Search for the cell housing the specified text and yield its (X, Y) center coordinate. 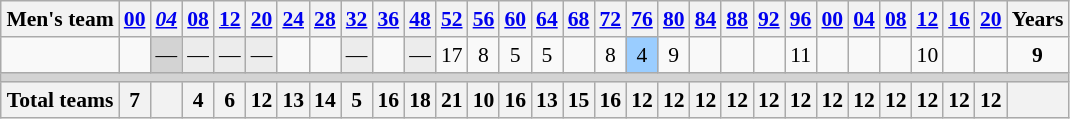
24 (293, 19)
88 (737, 19)
21 (452, 101)
56 (484, 19)
15 (579, 101)
11 (801, 55)
18 (420, 101)
7 (135, 101)
64 (547, 19)
84 (706, 19)
60 (515, 19)
6 (230, 101)
36 (388, 19)
Total teams (60, 101)
14 (325, 101)
Years (1038, 19)
32 (357, 19)
72 (610, 19)
52 (452, 19)
92 (769, 19)
80 (674, 19)
48 (420, 19)
17 (452, 55)
96 (801, 19)
Men's team (60, 19)
68 (579, 19)
76 (642, 19)
28 (325, 19)
